Pinpoint the cell where the given text exists, returning its (X, Y) midpoint coordinate. 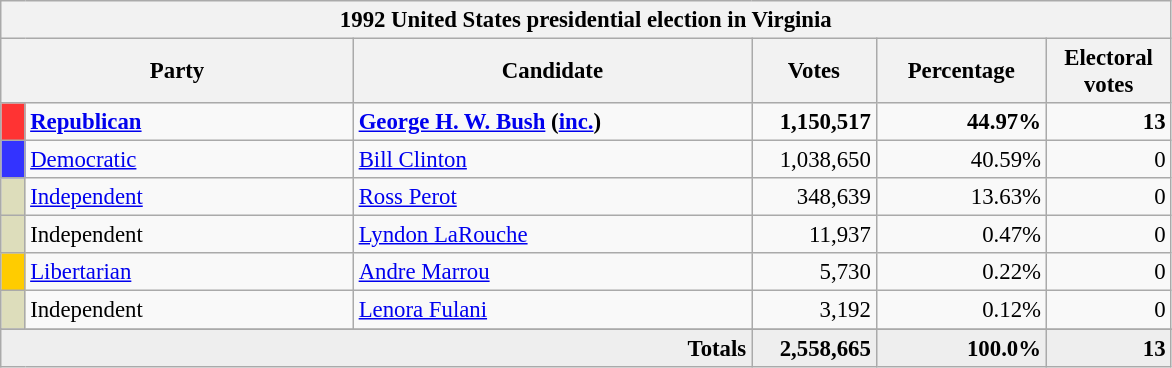
Candidate (552, 72)
Lenora Fulani (552, 310)
0.12% (961, 310)
Ross Perot (552, 197)
Andre Marrou (552, 273)
Libertarian (189, 273)
11,937 (814, 235)
1,150,517 (814, 122)
Totals (376, 348)
348,639 (814, 197)
13.63% (961, 197)
3,192 (814, 310)
Electoral votes (1108, 72)
40.59% (961, 160)
George H. W. Bush (inc.) (552, 122)
1992 United States presidential election in Virginia (586, 20)
Votes (814, 72)
100.0% (961, 348)
Lyndon LaRouche (552, 235)
1,038,650 (814, 160)
44.97% (961, 122)
Democratic (189, 160)
0.22% (961, 273)
Percentage (961, 72)
5,730 (814, 273)
Republican (189, 122)
Party (178, 72)
2,558,665 (814, 348)
Bill Clinton (552, 160)
0.47% (961, 235)
